Find where the given text appears and provide that cell's center as (X, Y) coordinate. 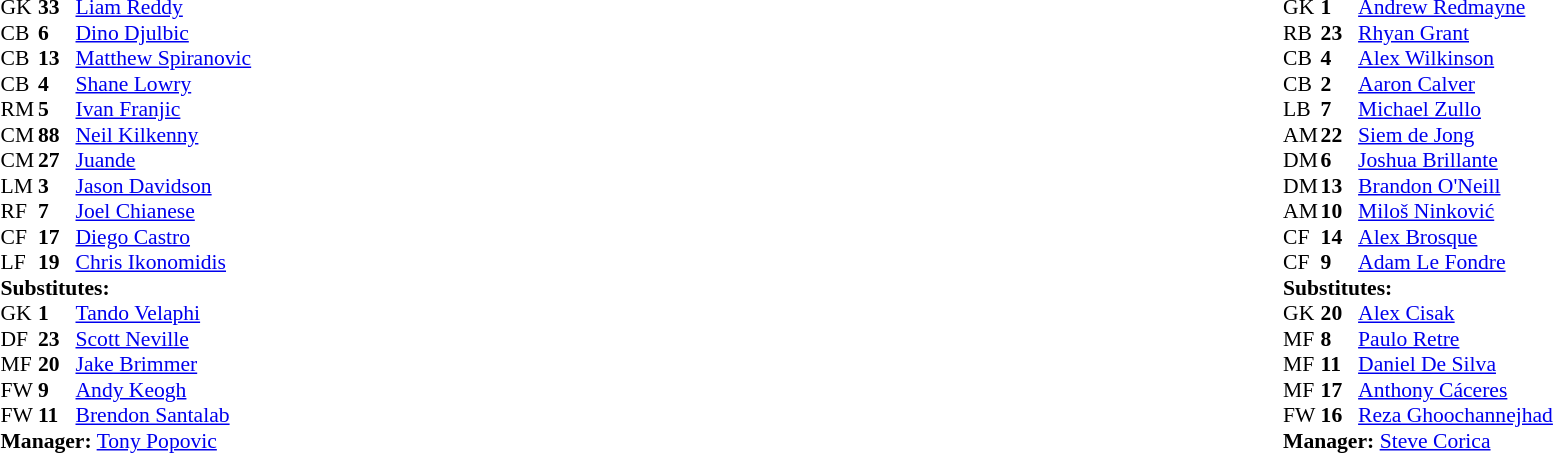
Brendon Santalab (164, 415)
Diego Castro (164, 237)
19 (57, 263)
Jake Brimmer (164, 365)
22 (1340, 135)
1 (57, 313)
Anthony Cáceres (1456, 390)
Tando Velaphi (164, 313)
RB (1302, 33)
27 (57, 161)
LM (19, 186)
Shane Lowry (164, 84)
Matthew Spiranovic (164, 59)
88 (57, 135)
Paulo Retre (1456, 339)
Andy Keogh (164, 390)
10 (1340, 211)
3 (57, 186)
Neil Kilkenny (164, 135)
Brandon O'Neill (1456, 186)
RM (19, 109)
Alex Brosque (1456, 237)
LF (19, 263)
Reza Ghoochannejhad (1456, 415)
Siem de Jong (1456, 135)
Scott Neville (164, 339)
RF (19, 211)
Dino Djulbic (164, 33)
Chris Ikonomidis (164, 263)
Joel Chianese (164, 211)
Joshua Brillante (1456, 161)
Adam Le Fondre (1456, 263)
Michael Zullo (1456, 109)
Daniel De Silva (1456, 365)
5 (57, 109)
Jason Davidson (164, 186)
Juande (164, 161)
2 (1340, 84)
Alex Cisak (1456, 313)
Rhyan Grant (1456, 33)
16 (1340, 415)
8 (1340, 339)
DF (19, 339)
Miloš Ninković (1456, 211)
LB (1302, 109)
Alex Wilkinson (1456, 59)
Aaron Calver (1456, 84)
Ivan Franjic (164, 109)
14 (1340, 237)
